Return (X, Y) of the center of cell containing provided text 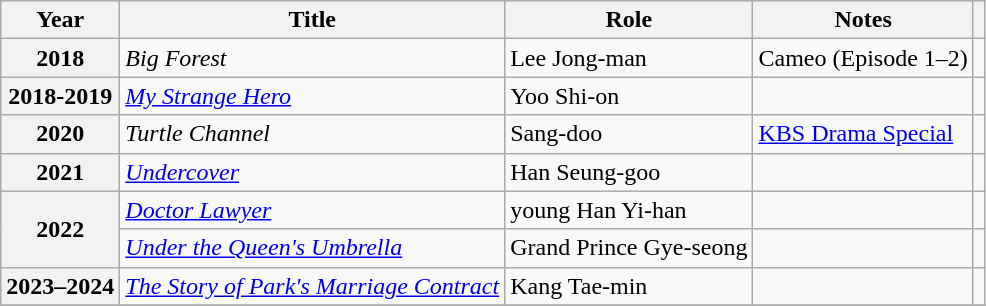
Sang-doo (629, 134)
Under the Queen's Umbrella (312, 248)
Kang Tae-min (629, 286)
Cameo (Episode 1–2) (863, 58)
Yoo Shi-on (629, 96)
Turtle Channel (312, 134)
2022 (60, 229)
young Han Yi-han (629, 210)
The Story of Park's Marriage Contract (312, 286)
Notes (863, 20)
2018 (60, 58)
KBS Drama Special (863, 134)
2021 (60, 172)
Undercover (312, 172)
Doctor Lawyer (312, 210)
Han Seung-goo (629, 172)
Title (312, 20)
Grand Prince Gye-seong (629, 248)
My Strange Hero (312, 96)
2018-2019 (60, 96)
Lee Jong-man (629, 58)
2023–2024 (60, 286)
Year (60, 20)
Big Forest (312, 58)
2020 (60, 134)
Role (629, 20)
